Return the (x, y) coordinate for the center point of the cell that contains the specified text.  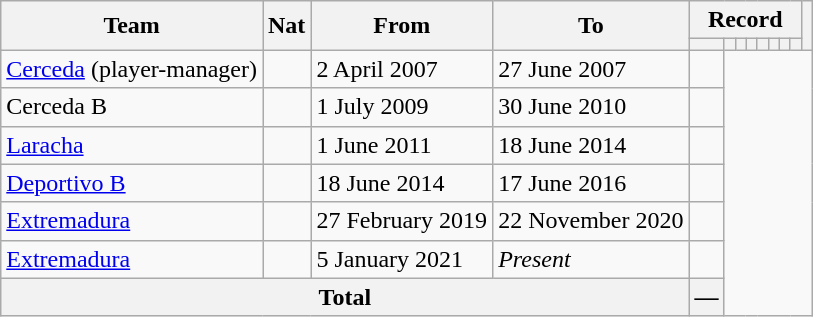
27 June 2007 (591, 69)
22 November 2020 (591, 221)
Team (132, 26)
Cerceda (player-manager) (132, 69)
Deportivo B (132, 183)
2 April 2007 (402, 69)
27 February 2019 (402, 221)
1 July 2009 (402, 107)
Cerceda B (132, 107)
From (402, 26)
5 January 2021 (402, 259)
To (591, 26)
Record (745, 20)
Total (345, 297)
Present (591, 259)
1 June 2011 (402, 145)
— (706, 297)
Nat (286, 26)
17 June 2016 (591, 183)
Laracha (132, 145)
30 June 2010 (591, 107)
